Pinpoint the cell where the given text exists, returning its [X, Y] midpoint coordinate. 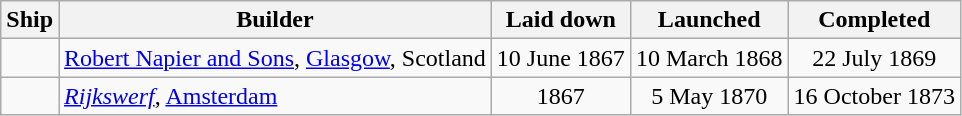
1867 [560, 96]
Robert Napier and Sons, Glasgow, Scotland [276, 58]
10 June 1867 [560, 58]
10 March 1868 [709, 58]
Ship [30, 20]
Launched [709, 20]
22 July 1869 [874, 58]
Builder [276, 20]
16 October 1873 [874, 96]
Completed [874, 20]
Rijkswerf, Amsterdam [276, 96]
5 May 1870 [709, 96]
Laid down [560, 20]
